Return the (x, y) coordinate for the center point of the cell that contains the specified text.  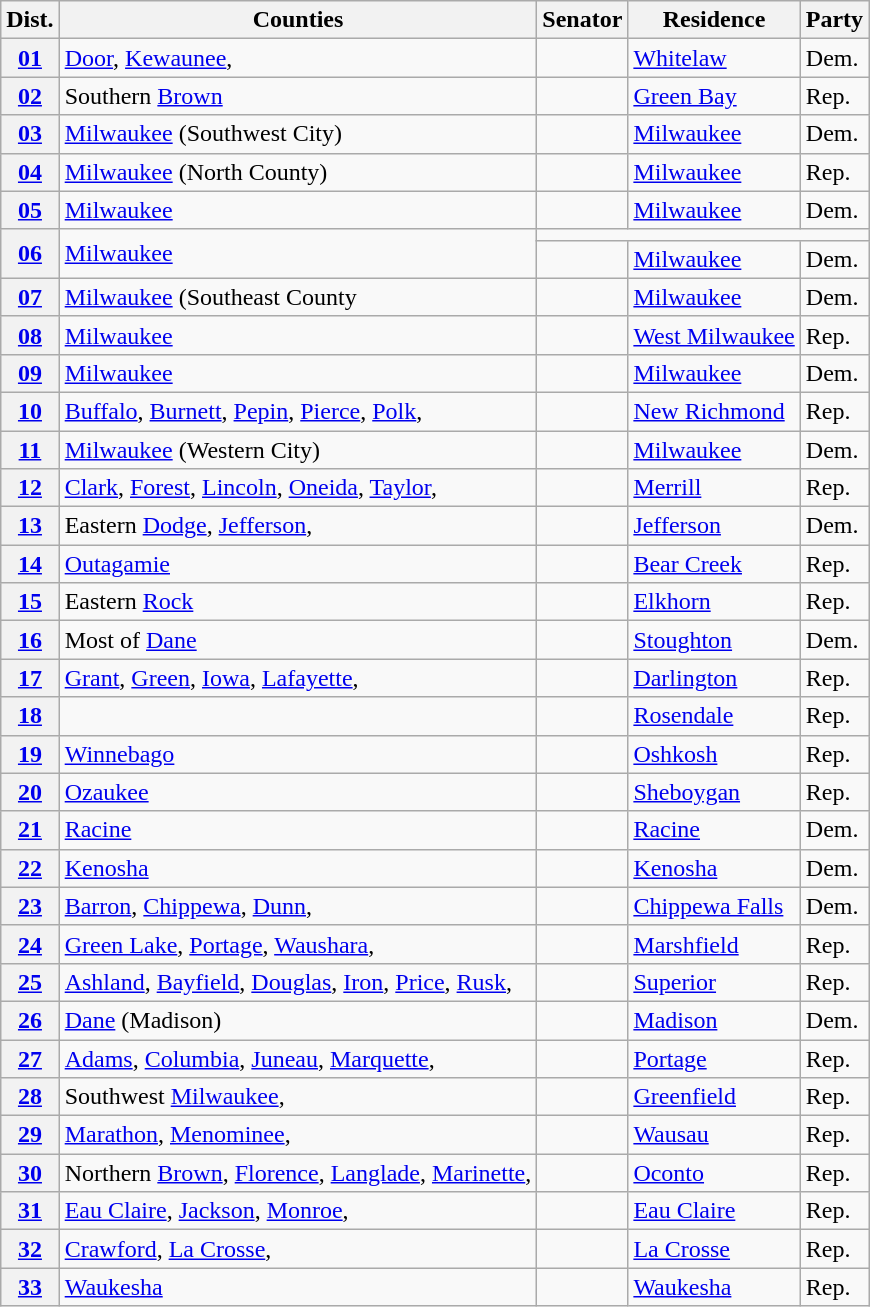
Sheboygan (714, 792)
Eau Claire, Jackson, Monroe, (298, 1211)
03 (30, 134)
Barron, Chippewa, Dunn, (298, 906)
32 (30, 1249)
19 (30, 754)
Most of Dane (298, 640)
28 (30, 1097)
Darlington (714, 678)
Bear Creek (714, 564)
02 (30, 96)
Oconto (714, 1173)
Milwaukee (North County) (298, 172)
11 (30, 449)
Stoughton (714, 640)
05 (30, 210)
14 (30, 564)
27 (30, 1059)
16 (30, 640)
New Richmond (714, 411)
Greenfield (714, 1097)
Eastern Rock (298, 602)
30 (30, 1173)
Dane (Madison) (298, 1020)
Counties (298, 20)
Ozaukee (298, 792)
25 (30, 982)
Crawford, La Crosse, (298, 1249)
Grant, Green, Iowa, Lafayette, (298, 678)
Whitelaw (714, 58)
Milwaukee (Southeast County (298, 297)
08 (30, 335)
Residence (714, 20)
18 (30, 716)
Dist. (30, 20)
15 (30, 602)
Adams, Columbia, Juneau, Marquette, (298, 1059)
12 (30, 488)
Elkhorn (714, 602)
06 (30, 254)
Milwaukee (Western City) (298, 449)
Northern Brown, Florence, Langlade, Marinette, (298, 1173)
04 (30, 172)
Ashland, Bayfield, Douglas, Iron, Price, Rusk, (298, 982)
Chippewa Falls (714, 906)
Door, Kewaunee, (298, 58)
Clark, Forest, Lincoln, Oneida, Taylor, (298, 488)
Buffalo, Burnett, Pepin, Pierce, Polk, (298, 411)
Portage (714, 1059)
09 (30, 373)
Madison (714, 1020)
Marshfield (714, 944)
Southern Brown (298, 96)
29 (30, 1135)
Wausau (714, 1135)
33 (30, 1287)
24 (30, 944)
31 (30, 1211)
Senator (582, 20)
West Milwaukee (714, 335)
Party (834, 20)
23 (30, 906)
Jefferson (714, 526)
13 (30, 526)
20 (30, 792)
17 (30, 678)
Green Lake, Portage, Waushara, (298, 944)
Superior (714, 982)
Oshkosh (714, 754)
21 (30, 830)
Green Bay (714, 96)
Rosendale (714, 716)
Merrill (714, 488)
Eastern Dodge, Jefferson, (298, 526)
Winnebago (298, 754)
07 (30, 297)
10 (30, 411)
22 (30, 868)
La Crosse (714, 1249)
Southwest Milwaukee, (298, 1097)
Eau Claire (714, 1211)
Marathon, Menominee, (298, 1135)
26 (30, 1020)
01 (30, 58)
Milwaukee (Southwest City) (298, 134)
Outagamie (298, 564)
